Capture the cell that displays the provided text and extract its [x, y] central coordinate. 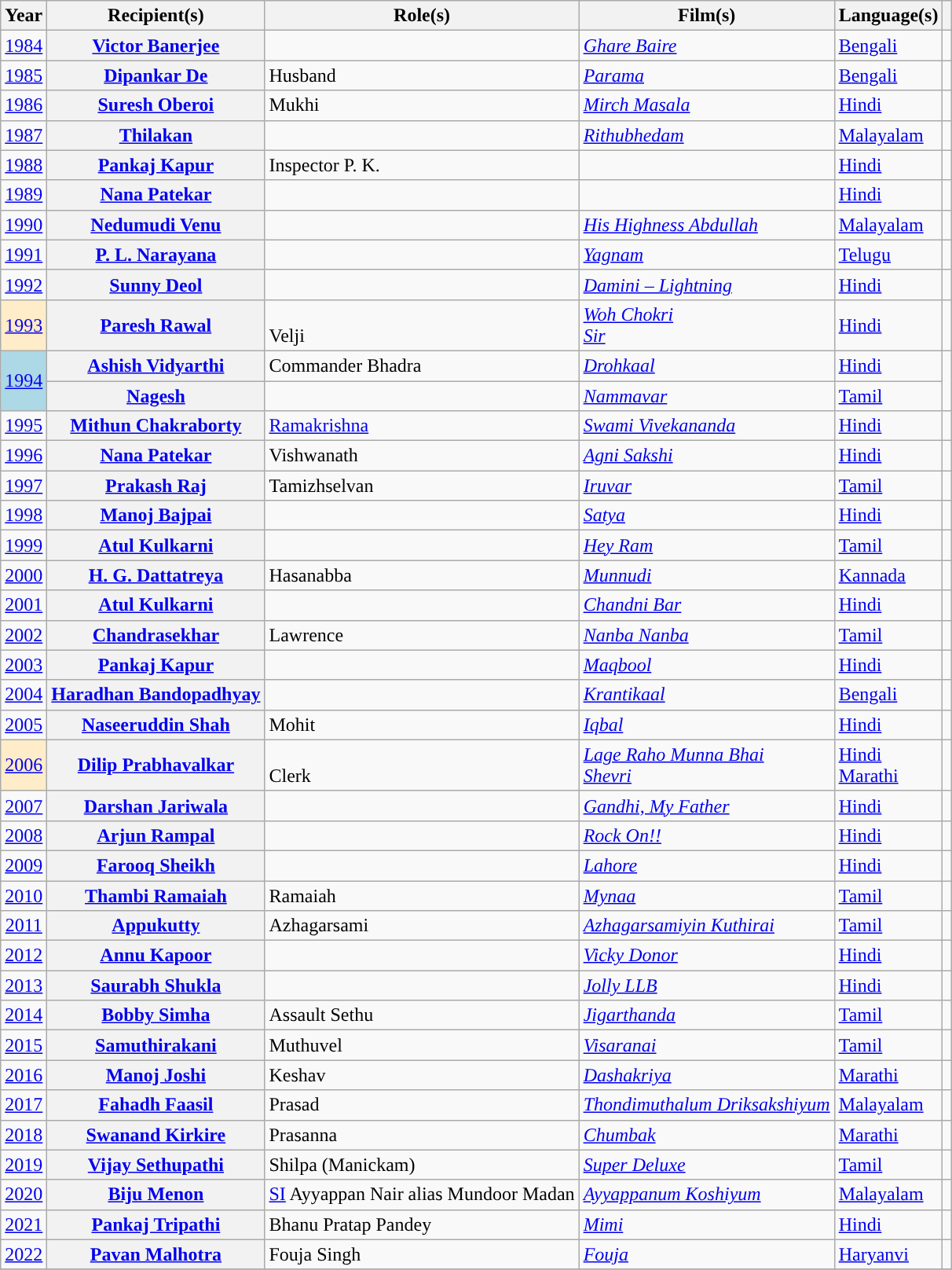
2003 [24, 665]
2021 [24, 1224]
Commander Bhadra [422, 365]
Lawrence [422, 635]
Inspector P. K. [422, 165]
Ghare Baire [707, 46]
Lahore [707, 865]
Annu Kapoor [156, 956]
Prakash Raj [156, 486]
Visaranai [707, 1045]
Ramakrishna [422, 426]
1990 [24, 225]
2006 [24, 765]
His Highness Abdullah [707, 225]
1993 [24, 325]
P. L. Narayana [156, 255]
Damini – Lightning [707, 284]
Agni Sakshi [707, 456]
Rock On!! [707, 835]
Ashish Vidyarthi [156, 365]
Mohit [422, 725]
Tamizhselvan [422, 486]
Pankaj Tripathi [156, 1224]
Velji [422, 325]
Super Deluxe [707, 1165]
2000 [24, 575]
Parama [707, 75]
Swanand Kirkire [156, 1135]
Ayyappanum Koshiyum [707, 1195]
Maqbool [707, 665]
Samuthirakani [156, 1045]
Thilakan [156, 135]
1989 [24, 195]
Clerk [422, 765]
1995 [24, 426]
Vishwanath [422, 456]
Hasanabba [422, 575]
Manoj Joshi [156, 1075]
Naseeruddin Shah [156, 725]
Thondimuthalum Driksakshiyum [707, 1105]
Biju Menon [156, 1195]
Film(s) [707, 16]
Dilip Prabhavalkar [156, 765]
Hey Ram [707, 545]
Saurabh Shukla [156, 986]
Vijay Sethupathi [156, 1165]
Suresh Oberoi [156, 105]
2002 [24, 635]
Azhagarsami [422, 926]
Shilpa (Manickam) [422, 1165]
Sunny Deol [156, 284]
Nagesh [156, 395]
1986 [24, 105]
1992 [24, 284]
2001 [24, 605]
Muthuvel [422, 1045]
Nammavar [707, 395]
Prasad [422, 1105]
Keshav [422, 1075]
2004 [24, 695]
Year [24, 16]
Language(s) [888, 16]
Mirch Masala [707, 105]
Appukutty [156, 926]
2020 [24, 1195]
Farooq Sheikh [156, 865]
Nanba Nanba [707, 635]
Jigarthanda [707, 1015]
1988 [24, 165]
Woh ChokriSir [707, 325]
2013 [24, 986]
Mithun Chakraborty [156, 426]
Darshan Jariwala [156, 806]
Victor Banerjee [156, 46]
2008 [24, 835]
H. G. Dattatreya [156, 575]
Nedumudi Venu [156, 225]
Pavan Malhotra [156, 1254]
1996 [24, 456]
2009 [24, 865]
Mimi [707, 1224]
Mynaa [707, 895]
Dipankar De [156, 75]
Bhanu Pratap Pandey [422, 1224]
2018 [24, 1135]
Bobby Simha [156, 1015]
1999 [24, 545]
1984 [24, 46]
2011 [24, 926]
Satya [707, 516]
Husband [422, 75]
2010 [24, 895]
Dashakriya [707, 1075]
1994 [24, 380]
2014 [24, 1015]
Manoj Bajpai [156, 516]
HindiMarathi [888, 765]
Swami Vivekananda [707, 426]
2005 [24, 725]
2017 [24, 1105]
1987 [24, 135]
Prasanna [422, 1135]
Iqbal [707, 725]
Assault Sethu [422, 1015]
Lage Raho Munna Bhai Shevri [707, 765]
2012 [24, 956]
2007 [24, 806]
Arjun Rampal [156, 835]
1985 [24, 75]
Vicky Donor [707, 956]
2016 [24, 1075]
Chumbak [707, 1135]
Drohkaal [707, 365]
Kannada [888, 575]
Jolly LLB [707, 986]
Chandrasekhar [156, 635]
Krantikaal [707, 695]
2015 [24, 1045]
1997 [24, 486]
Paresh Rawal [156, 325]
Telugu [888, 255]
Recipient(s) [156, 16]
Yagnam [707, 255]
Chandni Bar [707, 605]
Ramaiah [422, 895]
1998 [24, 516]
Azhagarsamiyin Kuthirai [707, 926]
Role(s) [422, 16]
Thambi Ramaiah [156, 895]
SI Ayyappan Nair alias Mundoor Madan [422, 1195]
1991 [24, 255]
Fouja [707, 1254]
2019 [24, 1165]
Fahadh Faasil [156, 1105]
2022 [24, 1254]
Haryanvi [888, 1254]
Gandhi, My Father [707, 806]
Rithubhedam [707, 135]
Mukhi [422, 105]
Fouja Singh [422, 1254]
Haradhan Bandopadhyay [156, 695]
Iruvar [707, 486]
Munnudi [707, 575]
